Locate the cell with the specified text and output its [X, Y] center coordinate. 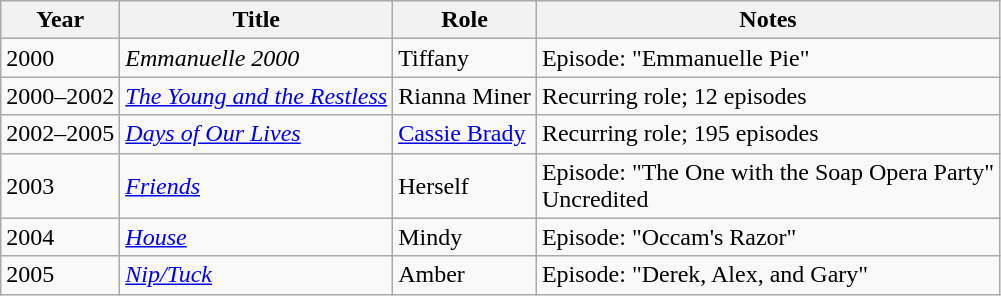
2005 [60, 275]
Tiffany [465, 58]
Role [465, 20]
Episode: "The One with the Soap Opera Party"Uncredited [768, 186]
Amber [465, 275]
Recurring role; 12 episodes [768, 96]
2000 [60, 58]
Nip/Tuck [256, 275]
The Young and the Restless [256, 96]
Episode: "Emmanuelle Pie" [768, 58]
Emmanuelle 2000 [256, 58]
Notes [768, 20]
Episode: "Occam's Razor" [768, 237]
Rianna Miner [465, 96]
2000–2002 [60, 96]
Friends [256, 186]
Episode: "Derek, Alex, and Gary" [768, 275]
Title [256, 20]
2003 [60, 186]
House [256, 237]
Days of Our Lives [256, 134]
Recurring role; 195 episodes [768, 134]
2002–2005 [60, 134]
Cassie Brady [465, 134]
Herself [465, 186]
Year [60, 20]
2004 [60, 237]
Mindy [465, 237]
